Extract the (X, Y) coordinate from the center of the cell holding the provided text.  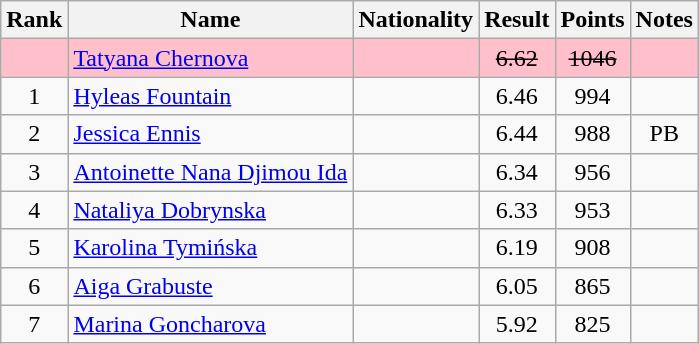
7 (34, 324)
6.19 (517, 248)
6.62 (517, 58)
Antoinette Nana Djimou Ida (210, 172)
Nationality (416, 20)
Karolina Tymińska (210, 248)
Nataliya Dobrynska (210, 210)
5.92 (517, 324)
Notes (664, 20)
3 (34, 172)
4 (34, 210)
Marina Goncharova (210, 324)
PB (664, 134)
Points (592, 20)
994 (592, 96)
6.33 (517, 210)
956 (592, 172)
Jessica Ennis (210, 134)
Result (517, 20)
Hyleas Fountain (210, 96)
6.05 (517, 286)
6.44 (517, 134)
Name (210, 20)
988 (592, 134)
953 (592, 210)
2 (34, 134)
825 (592, 324)
Rank (34, 20)
5 (34, 248)
Tatyana Chernova (210, 58)
6.34 (517, 172)
865 (592, 286)
6 (34, 286)
Aiga Grabuste (210, 286)
6.46 (517, 96)
908 (592, 248)
1046 (592, 58)
1 (34, 96)
